Extract the (x, y) coordinate from the center of the cell holding the provided text.  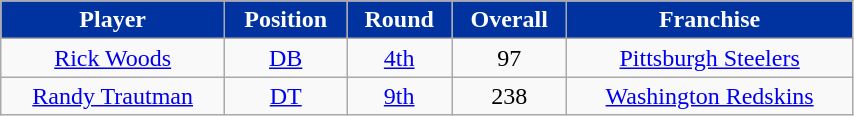
Rick Woods (113, 58)
Round (400, 20)
4th (400, 58)
238 (510, 96)
Overall (510, 20)
Washington Redskins (710, 96)
DB (286, 58)
Pittsburgh Steelers (710, 58)
Randy Trautman (113, 96)
Position (286, 20)
DT (286, 96)
Franchise (710, 20)
9th (400, 96)
97 (510, 58)
Player (113, 20)
